Detect which cell encompasses the target text, then output its [x, y] center coordinate. 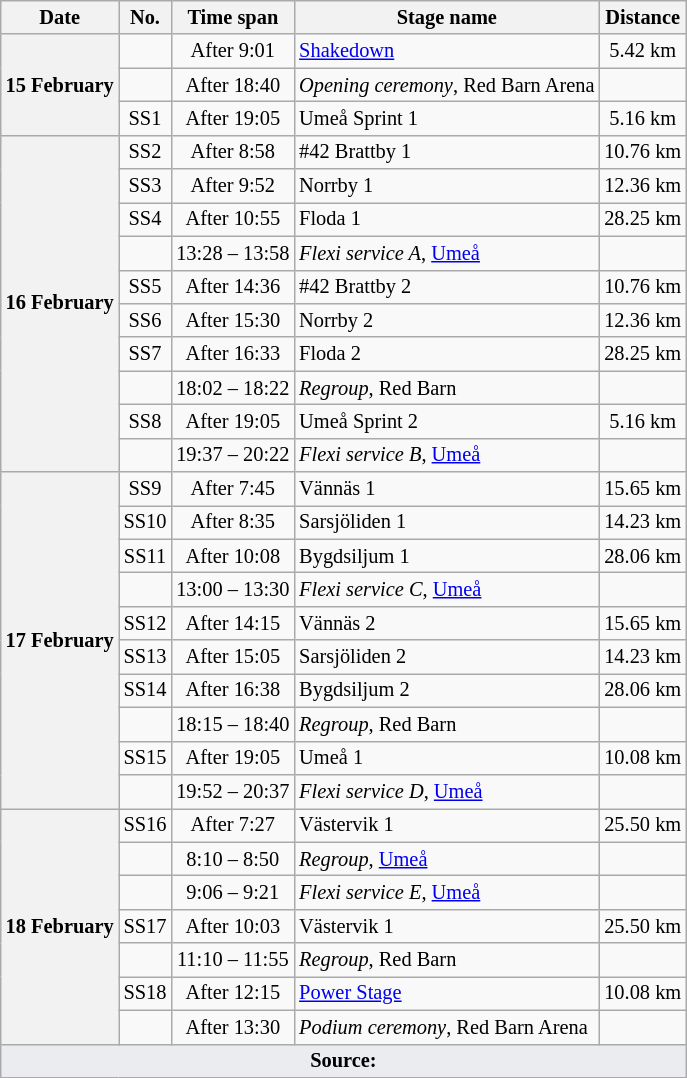
SS4 [146, 219]
SS14 [146, 690]
After 18:40 [232, 85]
Time span [232, 17]
After 14:15 [232, 623]
After 14:36 [232, 287]
Floda 2 [446, 354]
19:37 – 20:22 [232, 455]
Date [60, 17]
SS17 [146, 926]
Norrby 2 [446, 320]
After 8:58 [232, 152]
SS9 [146, 489]
After 16:38 [232, 690]
Flexi service C, Umeå [446, 589]
5.42 km [642, 51]
Bygdsiljum 2 [446, 690]
Podium ceremony, Red Barn Arena [446, 1027]
Shakedown [446, 51]
Flexi service B, Umeå [446, 455]
SS16 [146, 825]
After 13:30 [232, 1027]
18 February [60, 926]
16 February [60, 304]
After 10:55 [232, 219]
SS11 [146, 556]
8:10 – 8:50 [232, 859]
Flexi service D, Umeå [446, 791]
9:06 – 9:21 [232, 892]
Vännäs 2 [446, 623]
Vännäs 1 [446, 489]
After 15:30 [232, 320]
Power Stage [446, 993]
13:28 – 13:58 [232, 253]
After 8:35 [232, 522]
SS13 [146, 657]
#42 Brattby 1 [446, 152]
Stage name [446, 17]
SS15 [146, 758]
18:02 – 18:22 [232, 388]
#42 Brattby 2 [446, 287]
Flexi service A, Umeå [446, 253]
SS3 [146, 186]
Norrby 1 [446, 186]
11:10 – 11:55 [232, 960]
Umeå Sprint 1 [446, 118]
Sarsjöliden 2 [446, 657]
Umeå 1 [446, 758]
Flexi service E, Umeå [446, 892]
SS1 [146, 118]
18:15 – 18:40 [232, 724]
Bygdsiljum 1 [446, 556]
Distance [642, 17]
SS7 [146, 354]
Opening ceremony, Red Barn Arena [446, 85]
Sarsjöliden 1 [446, 522]
SS10 [146, 522]
After 10:08 [232, 556]
SS18 [146, 993]
After 7:27 [232, 825]
17 February [60, 640]
19:52 – 20:37 [232, 791]
Source: [344, 1061]
SS6 [146, 320]
Floda 1 [446, 219]
SS8 [146, 421]
SS2 [146, 152]
After 12:15 [232, 993]
After 9:01 [232, 51]
Regroup, Umeå [446, 859]
Umeå Sprint 2 [446, 421]
SS12 [146, 623]
No. [146, 17]
After 7:45 [232, 489]
SS5 [146, 287]
15 February [60, 84]
After 16:33 [232, 354]
After 10:03 [232, 926]
After 9:52 [232, 186]
After 15:05 [232, 657]
13:00 – 13:30 [232, 589]
